Return the (X, Y) coordinate for the center point of the cell that contains the specified text.  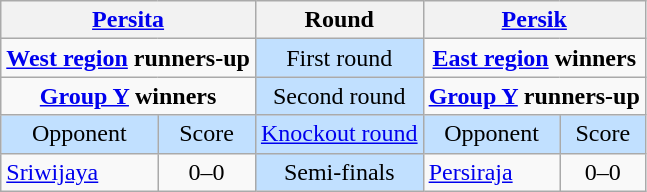
First round (339, 58)
Persita (128, 20)
West region runners-up (128, 58)
Round (339, 20)
Second round (339, 96)
Knockout round (339, 134)
Semi-finals (339, 172)
Sriwijaya (80, 172)
Group Y runners-up (534, 96)
Persik (534, 20)
Group Y winners (128, 96)
Persiraja (492, 172)
East region winners (534, 58)
